Return the (x, y) coordinate for the center point of the cell that contains the specified text.  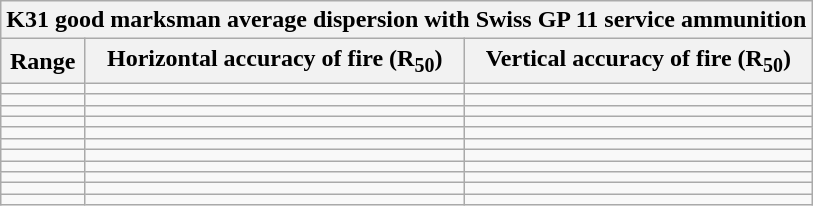
Horizontal accuracy of fire (R50) (275, 61)
Range (43, 61)
K31 good marksman average dispersion with Swiss GP 11 service ammunition (406, 20)
Vertical accuracy of fire (R50) (638, 61)
